Detect which cell encompasses the target text, then output its (x, y) center coordinate. 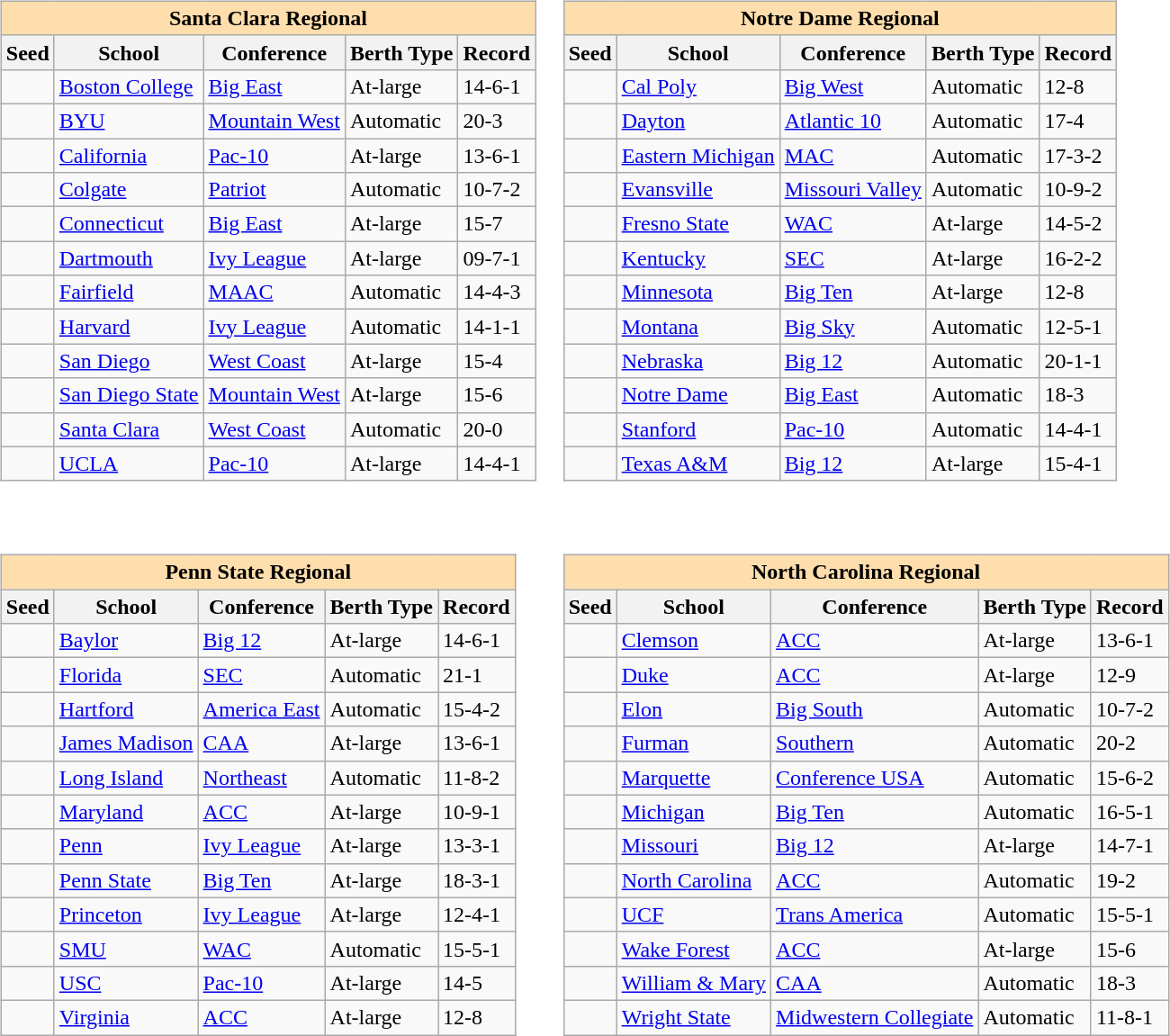
12-4-1 (477, 914)
Clemson (693, 641)
Fairfield (129, 293)
Kentucky (698, 258)
17-3-2 (1078, 156)
Santa Clara (129, 429)
Furman (693, 743)
California (129, 156)
Notre Dame Regional (841, 18)
Texas A&M (698, 464)
Long Island (126, 778)
Hartford (126, 709)
Harvard (129, 327)
Missouri Valley (853, 190)
Dayton (698, 121)
North Carolina Regional (866, 572)
15-4-1 (1078, 464)
11-8-2 (477, 778)
William & Mary (693, 983)
SMU (126, 949)
Fresno State (698, 224)
Virginia (126, 1017)
13-3-1 (477, 846)
Big West (853, 86)
Montana (698, 327)
San Diego (129, 361)
18-3-1 (477, 880)
Penn State Regional (257, 572)
Eastern Michigan (698, 156)
Trans America (875, 914)
15-6-2 (1129, 778)
17-4 (1078, 121)
20-3 (497, 121)
BYU (129, 121)
Wright State (693, 1017)
Minnesota (698, 293)
Nebraska (698, 361)
Northeast (261, 778)
Patriot (274, 190)
15-4-2 (477, 709)
14-5-2 (1078, 224)
Connecticut (129, 224)
Santa Clara Regional (268, 18)
14-7-1 (1129, 846)
20-0 (497, 429)
12-9 (1129, 675)
Notre Dame (698, 395)
Midwestern Collegiate (875, 1017)
Marquette (693, 778)
Penn State (126, 880)
UCF (693, 914)
Michigan (693, 812)
Cal Poly (698, 86)
Southern (875, 743)
10-9-2 (1078, 190)
15-4 (497, 361)
19-2 (1129, 880)
Wake Forest (693, 949)
Colgate (129, 190)
14-1-1 (497, 327)
16-5-1 (1129, 812)
09-7-1 (497, 258)
Big Sky (853, 327)
MAAC (274, 293)
Maryland (126, 812)
USC (126, 983)
14-5 (477, 983)
14-4-3 (497, 293)
Atlantic 10 (853, 121)
Duke (693, 675)
Penn (126, 846)
Evansville (698, 190)
12-5-1 (1078, 327)
Princeton (126, 914)
Big South (875, 709)
America East (261, 709)
Florida (126, 675)
Baylor (126, 641)
James Madison (126, 743)
North Carolina (693, 880)
16-2-2 (1078, 258)
Stanford (698, 429)
Missouri (693, 846)
San Diego State (129, 395)
21-1 (477, 675)
10-9-1 (477, 812)
MAC (853, 156)
20-2 (1129, 743)
11-8-1 (1129, 1017)
UCLA (129, 464)
Dartmouth (129, 258)
Conference USA (875, 778)
20-1-1 (1078, 361)
Elon (693, 709)
15-7 (497, 224)
Boston College (129, 86)
